Return [x, y] of the center of cell containing provided text 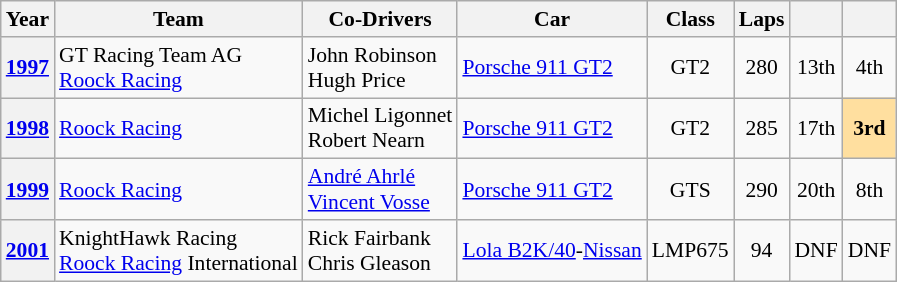
17th [816, 128]
Year [28, 19]
4th [870, 68]
Laps [762, 19]
1997 [28, 68]
Class [690, 19]
Car [552, 19]
94 [762, 250]
3rd [870, 128]
8th [870, 190]
GT Racing Team AG Roock Racing [178, 68]
285 [762, 128]
Michel Ligonnet Robert Nearn [380, 128]
1999 [28, 190]
Lola B2K/40-Nissan [552, 250]
Rick Fairbank Chris Gleason [380, 250]
André Ahrlé Vincent Vosse [380, 190]
Co-Drivers [380, 19]
GTS [690, 190]
LMP675 [690, 250]
280 [762, 68]
1998 [28, 128]
John Robinson Hugh Price [380, 68]
20th [816, 190]
290 [762, 190]
Team [178, 19]
2001 [28, 250]
KnightHawk Racing Roock Racing International [178, 250]
13th [816, 68]
